Identify which cell holds the provided text, then report its [X, Y] central coordinate. 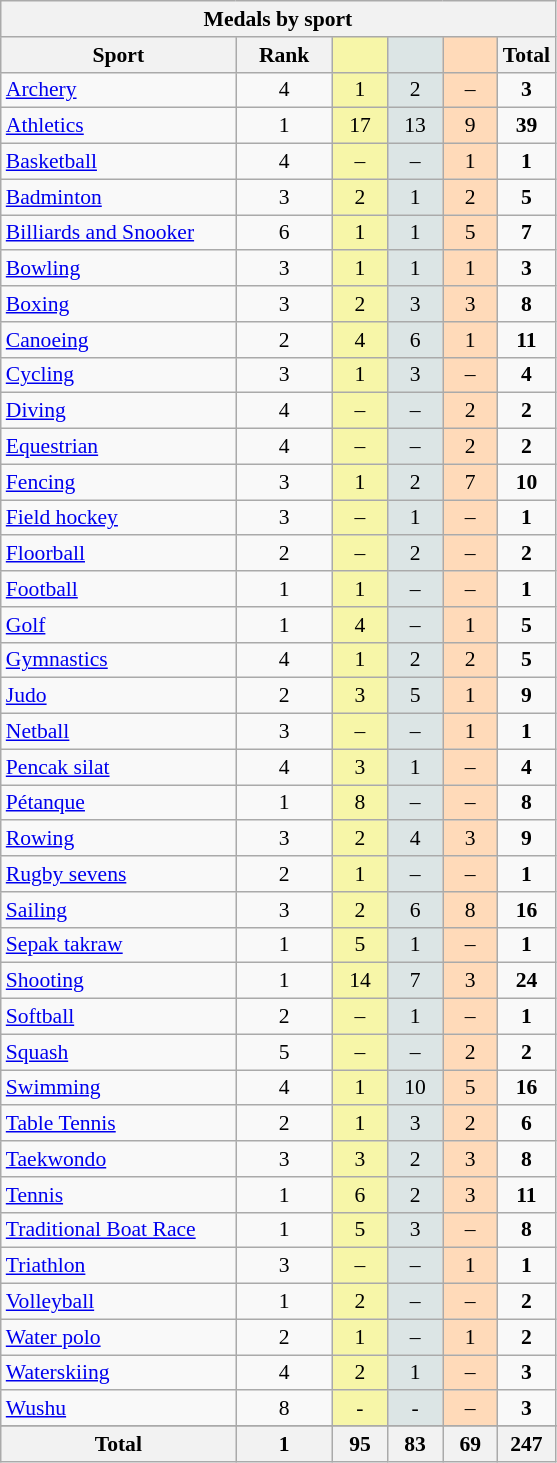
247 [526, 1444]
Canoeing [118, 340]
14 [360, 981]
Volleyball [118, 1302]
Traditional Boat Race [118, 1230]
Gymnastics [118, 660]
Basketball [118, 162]
83 [416, 1444]
Sepak takraw [118, 945]
Sport [118, 55]
Softball [118, 1017]
Boxing [118, 304]
Judo [118, 696]
Medals by sport [278, 19]
Bowling [118, 269]
Archery [118, 90]
Equestrian [118, 447]
Swimming [118, 1088]
39 [526, 126]
Badminton [118, 197]
95 [360, 1444]
13 [416, 126]
Golf [118, 625]
Waterskiing [118, 1373]
Shooting [118, 981]
Tennis [118, 1195]
Table Tennis [118, 1124]
Rugby sevens [118, 874]
Water polo [118, 1337]
24 [526, 981]
Field hockey [118, 518]
Floorball [118, 554]
Diving [118, 411]
Rank [284, 55]
Triathlon [118, 1266]
Taekwondo [118, 1159]
Sailing [118, 910]
Pencak silat [118, 767]
Fencing [118, 482]
Cycling [118, 375]
Billiards and Snooker [118, 233]
Rowing [118, 839]
Wushu [118, 1409]
Squash [118, 1052]
69 [470, 1444]
17 [360, 126]
Athletics [118, 126]
Football [118, 589]
Netball [118, 732]
Pétanque [118, 803]
